Search for the cell housing the specified text and yield its (X, Y) center coordinate. 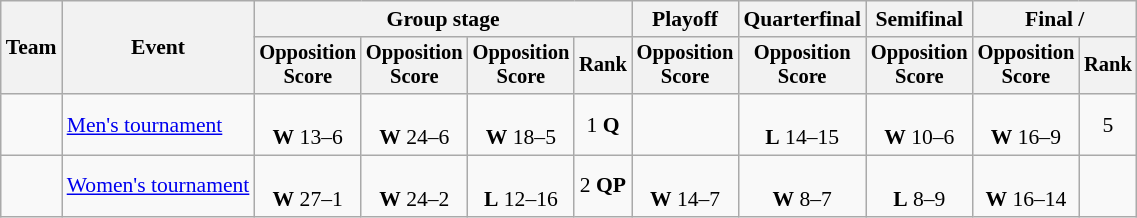
1 Q (603, 124)
W 18–5 (522, 124)
W 13–6 (308, 124)
Women's tournament (158, 186)
Men's tournament (158, 124)
5 (1108, 124)
L 8–9 (920, 186)
W 16–14 (1026, 186)
L 14–15 (802, 124)
W 27–1 (308, 186)
W 8–7 (802, 186)
2 QP (603, 186)
L 12–16 (522, 186)
Final / (1055, 19)
Event (158, 48)
Group stage (442, 19)
W 16–9 (1026, 124)
Semifinal (920, 19)
Playoff (686, 19)
W 24–2 (414, 186)
W 14–7 (686, 186)
Team (32, 48)
W 10–6 (920, 124)
W 24–6 (414, 124)
Quarterfinal (802, 19)
